Detect which cell encompasses the target text, then output its [x, y] center coordinate. 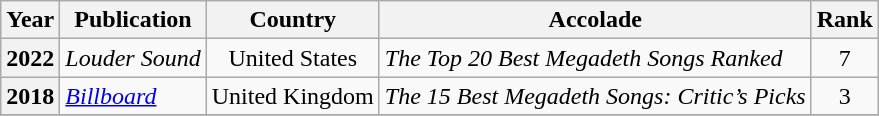
The 15 Best Megadeth Songs: Critic’s Picks [595, 96]
Billboard [133, 96]
7 [844, 58]
United Kingdom [292, 96]
United States [292, 58]
The Top 20 Best Megadeth Songs Ranked [595, 58]
Accolade [595, 20]
3 [844, 96]
Rank [844, 20]
2022 [30, 58]
Publication [133, 20]
2018 [30, 96]
Year [30, 20]
Country [292, 20]
Louder Sound [133, 58]
